Find where the given text appears and provide that cell's center as [X, Y] coordinate. 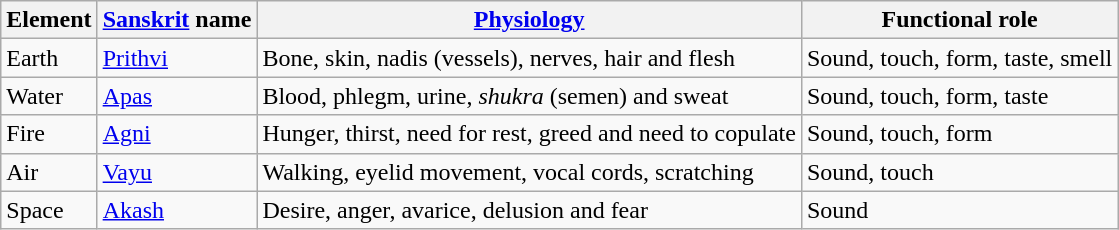
Vayu [177, 172]
Blood, phlegm, urine, shukra (semen) and sweat [530, 96]
Hunger, thirst, need for rest, greed and need to copulate [530, 134]
Sound, touch, form, taste [959, 96]
Air [49, 172]
Desire, anger, avarice, delusion and fear [530, 210]
Physiology [530, 20]
Prithvi [177, 58]
Water [49, 96]
Bone, skin, nadis (vessels), nerves, hair and flesh [530, 58]
Earth [49, 58]
Akash [177, 210]
Sound, touch, form [959, 134]
Sound, touch [959, 172]
Sanskrit name [177, 20]
Functional role [959, 20]
Apas [177, 96]
Element [49, 20]
Sound, touch, form, taste, smell [959, 58]
Fire [49, 134]
Sound [959, 210]
Agni [177, 134]
Walking, eyelid movement, vocal cords, scratching [530, 172]
Space [49, 210]
